From the cell containing the given text, extract its center point as [X, Y] coordinate. 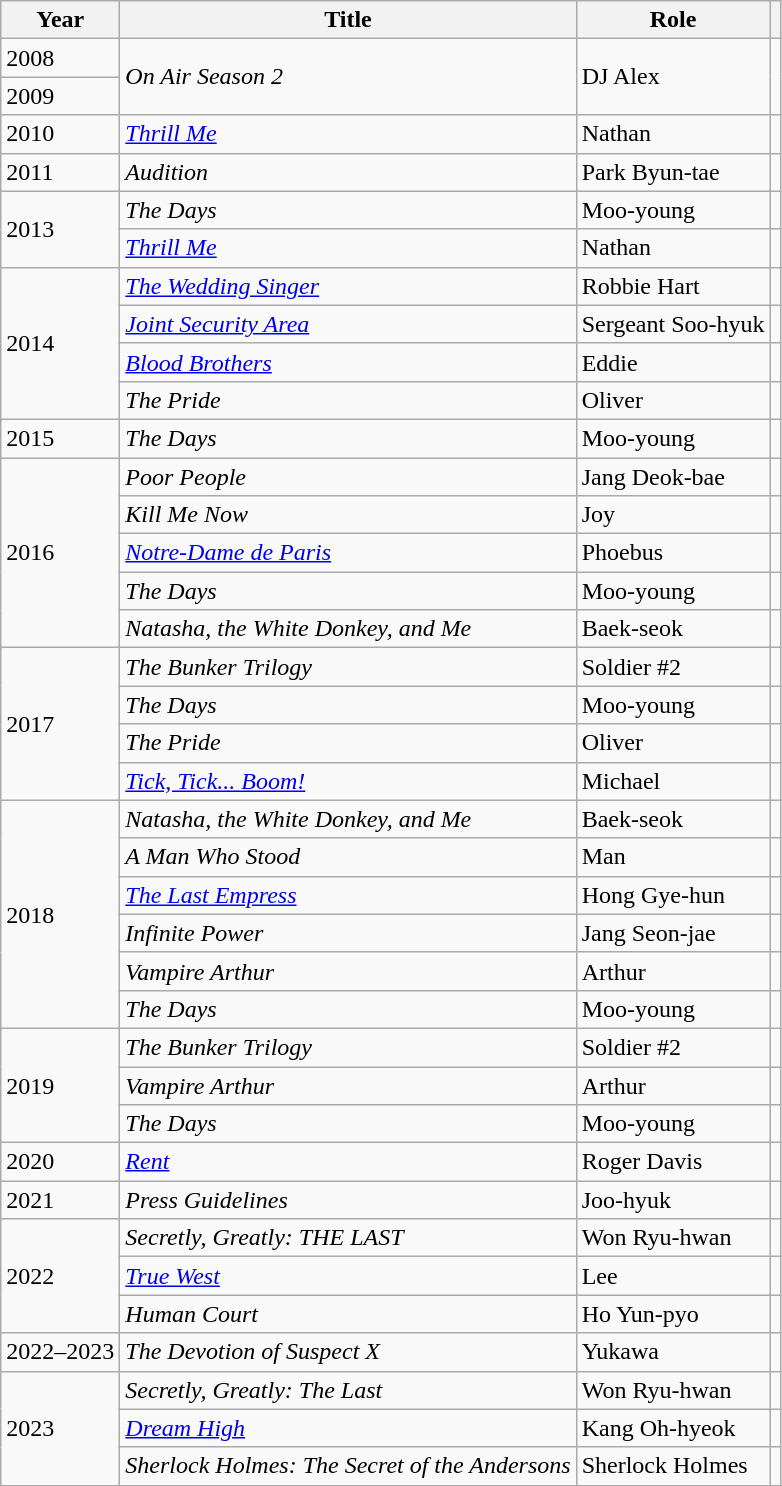
Robbie Hart [673, 286]
The Last Empress [348, 895]
True West [348, 1276]
A Man Who Stood [348, 857]
Kill Me Now [348, 515]
The Devotion of Suspect X [348, 1352]
Infinite Power [348, 933]
2019 [60, 1085]
2022–2023 [60, 1352]
2015 [60, 438]
Hong Gye-hun [673, 895]
2023 [60, 1428]
Dream High [348, 1428]
2016 [60, 553]
Tick, Tick... Boom! [348, 781]
Secretly, Greatly: THE LAST [348, 1238]
Roger Davis [673, 1162]
Joint Security Area [348, 324]
2018 [60, 914]
Joy [673, 515]
Year [60, 20]
Yukawa [673, 1352]
2014 [60, 343]
Man [673, 857]
Park Byun-tae [673, 172]
Michael [673, 781]
Secretly, Greatly: The Last [348, 1390]
2009 [60, 96]
2022 [60, 1276]
Blood Brothers [348, 362]
Sherlock Holmes: The Secret of the Andersons [348, 1466]
Ho Yun-pyo [673, 1314]
2020 [60, 1162]
Eddie [673, 362]
Jang Deok-bae [673, 477]
2010 [60, 134]
On Air Season 2 [348, 77]
2017 [60, 724]
Kang Oh-hyeok [673, 1428]
Human Court [348, 1314]
Role [673, 20]
Joo-hyuk [673, 1200]
Poor People [348, 477]
Sherlock Holmes [673, 1466]
Rent [348, 1162]
Lee [673, 1276]
2021 [60, 1200]
2008 [60, 58]
2013 [60, 229]
Press Guidelines [348, 1200]
The Wedding Singer [348, 286]
DJ Alex [673, 77]
Title [348, 20]
Phoebus [673, 553]
Sergeant Soo-hyuk [673, 324]
Notre-Dame de Paris [348, 553]
Jang Seon-jae [673, 933]
2011 [60, 172]
Audition [348, 172]
